Scan for the cell matching the given text and deliver its [X, Y] coordinate at center. 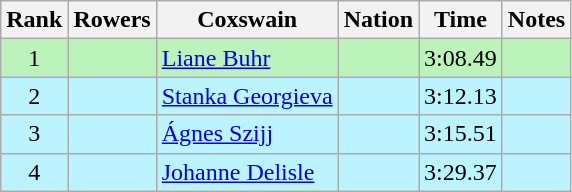
3:29.37 [461, 172]
3:15.51 [461, 134]
Ágnes Szijj [247, 134]
Nation [378, 20]
1 [34, 58]
3:12.13 [461, 96]
Liane Buhr [247, 58]
Time [461, 20]
3:08.49 [461, 58]
Rank [34, 20]
Coxswain [247, 20]
4 [34, 172]
3 [34, 134]
Stanka Georgieva [247, 96]
Rowers [112, 20]
Johanne Delisle [247, 172]
Notes [536, 20]
2 [34, 96]
